Return the [X, Y] coordinate for the center point of the cell that contains the specified text.  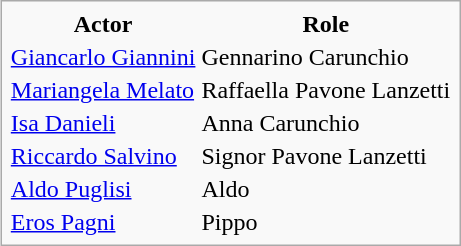
Role [326, 24]
Anna Carunchio [326, 123]
Signor Pavone Lanzetti [326, 156]
Aldo [326, 189]
Raffaella Pavone Lanzetti [326, 90]
Actor [103, 24]
Pippo [326, 222]
Isa Danieli [103, 123]
Giancarlo Giannini [103, 57]
Gennarino Carunchio [326, 57]
Aldo Puglisi [103, 189]
Riccardo Salvino [103, 156]
Eros Pagni [103, 222]
Mariangela Melato [103, 90]
